Determine the [x, y] coordinate at the center of the cell enclosing the given text.  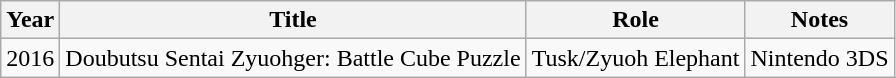
Nintendo 3DS [820, 58]
Tusk/Zyuoh Elephant [636, 58]
Doubutsu Sentai Zyuohger: Battle Cube Puzzle [293, 58]
Notes [820, 20]
2016 [30, 58]
Year [30, 20]
Role [636, 20]
Title [293, 20]
